Pinpoint the cell where the given text exists, returning its (x, y) midpoint coordinate. 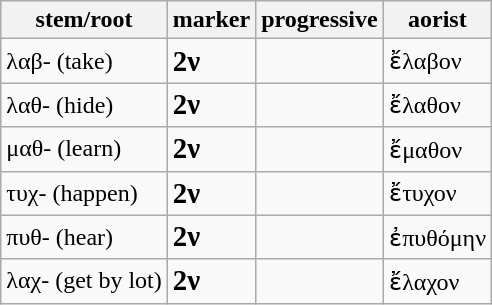
marker (211, 20)
λαχ- (get by lot) (84, 281)
τυχ- (happen) (84, 193)
μαθ- (learn) (84, 149)
λαθ- (hide) (84, 105)
πυθ- (hear) (84, 237)
λαβ- (take) (84, 61)
ἔλαχον (437, 281)
ἔμαθον (437, 149)
ἔτυχον (437, 193)
aorist (437, 20)
ἔλαθον (437, 105)
stem/root (84, 20)
progressive (320, 20)
ἐπυθόμην (437, 237)
ἔλαβον (437, 61)
